Pinpoint the cell where the given text exists, returning its [x, y] midpoint coordinate. 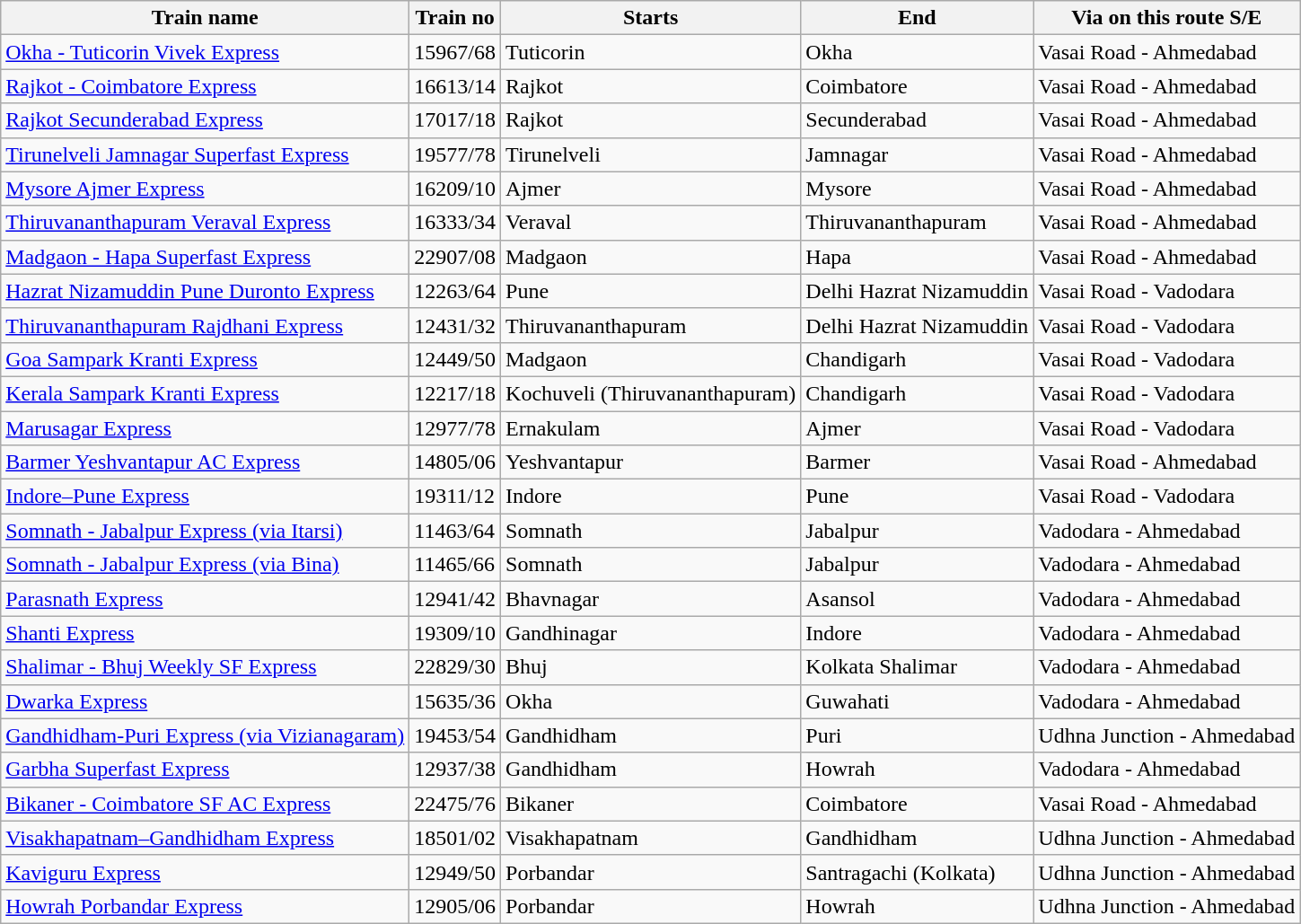
Bhuj [651, 667]
Dwarka Express [205, 701]
11463/64 [455, 531]
Secunderabad [918, 120]
Parasnath Express [205, 599]
Madgaon - Hapa Superfast Express [205, 257]
Ernakulam [651, 428]
12937/38 [455, 770]
16209/10 [455, 189]
18501/02 [455, 838]
15635/36 [455, 701]
Shalimar - Bhuj Weekly SF Express [205, 667]
Tirunelveli [651, 154]
Starts [651, 18]
Kolkata Shalimar [918, 667]
17017/18 [455, 120]
Hazrat Nizamuddin Pune Duronto Express [205, 291]
16333/34 [455, 223]
End [918, 18]
Somnath - Jabalpur Express (via Itarsi) [205, 531]
12263/64 [455, 291]
Somnath - Jabalpur Express (via Bina) [205, 565]
12449/50 [455, 359]
Mysore Ajmer Express [205, 189]
Rajkot Secunderabad Express [205, 120]
Mysore [918, 189]
Yeshvantapur [651, 462]
Goa Sampark Kranti Express [205, 359]
12217/18 [455, 393]
Via on this route S/E [1167, 18]
Visakhapatnam [651, 838]
Bikaner [651, 804]
16613/14 [455, 86]
14805/06 [455, 462]
Indore–Pune Express [205, 497]
Shanti Express [205, 633]
22907/08 [455, 257]
19577/78 [455, 154]
12949/50 [455, 872]
Asansol [918, 599]
Gandhinagar [651, 633]
Gandhidham-Puri Express (via Vizianagaram) [205, 735]
12431/32 [455, 325]
Okha - Tuticorin Vivek Express [205, 52]
Barmer Yeshvantapur AC Express [205, 462]
12905/06 [455, 906]
Kerala Sampark Kranti Express [205, 393]
Jamnagar [918, 154]
Puri [918, 735]
Visakhapatnam–Gandhidham Express [205, 838]
12941/42 [455, 599]
Tirunelveli Jamnagar Superfast Express [205, 154]
Marusagar Express [205, 428]
Train no [455, 18]
19309/10 [455, 633]
Santragachi (Kolkata) [918, 872]
Guwahati [918, 701]
Hapa [918, 257]
Bhavnagar [651, 599]
Tuticorin [651, 52]
19453/54 [455, 735]
Barmer [918, 462]
12977/78 [455, 428]
Rajkot - Coimbatore Express [205, 86]
11465/66 [455, 565]
Thiruvananthapuram Rajdhani Express [205, 325]
Kochuveli (Thiruvananthapuram) [651, 393]
22829/30 [455, 667]
Bikaner - Coimbatore SF AC Express [205, 804]
Garbha Superfast Express [205, 770]
19311/12 [455, 497]
Howrah Porbandar Express [205, 906]
Veraval [651, 223]
Kaviguru Express [205, 872]
Thiruvananthapuram Veraval Express [205, 223]
Train name [205, 18]
15967/68 [455, 52]
22475/76 [455, 804]
